For the text-containing cell, return its midpoint in [x, y] coordinate format. 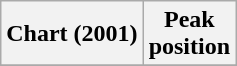
Peakposition [189, 34]
Chart (2001) [72, 34]
